Pinpoint the cell where the given text exists, returning its [X, Y] midpoint coordinate. 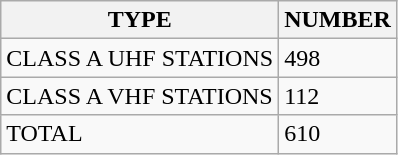
610 [338, 134]
CLASS A UHF STATIONS [140, 58]
TYPE [140, 20]
NUMBER [338, 20]
112 [338, 96]
CLASS A VHF STATIONS [140, 96]
TOTAL [140, 134]
498 [338, 58]
